Detect which cell encompasses the target text, then output its [X, Y] center coordinate. 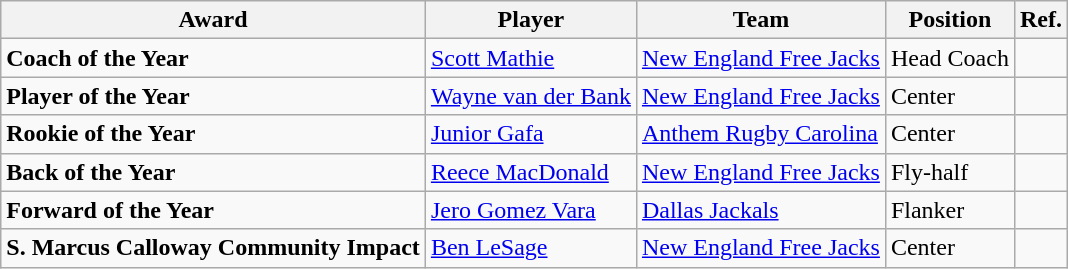
Forward of the Year [214, 210]
Head Coach [950, 58]
Scott Mathie [530, 58]
Fly-half [950, 172]
Position [950, 20]
Coach of the Year [214, 58]
Dallas Jackals [760, 210]
Flanker [950, 210]
S. Marcus Calloway Community Impact [214, 248]
Wayne van der Bank [530, 96]
Ben LeSage [530, 248]
Back of the Year [214, 172]
Jero Gomez Vara [530, 210]
Rookie of the Year [214, 134]
Player [530, 20]
Ref. [1040, 20]
Reece MacDonald [530, 172]
Award [214, 20]
Anthem Rugby Carolina [760, 134]
Player of the Year [214, 96]
Junior Gafa [530, 134]
Team [760, 20]
